Return the (X, Y) coordinate for the center point of the cell that contains the specified text.  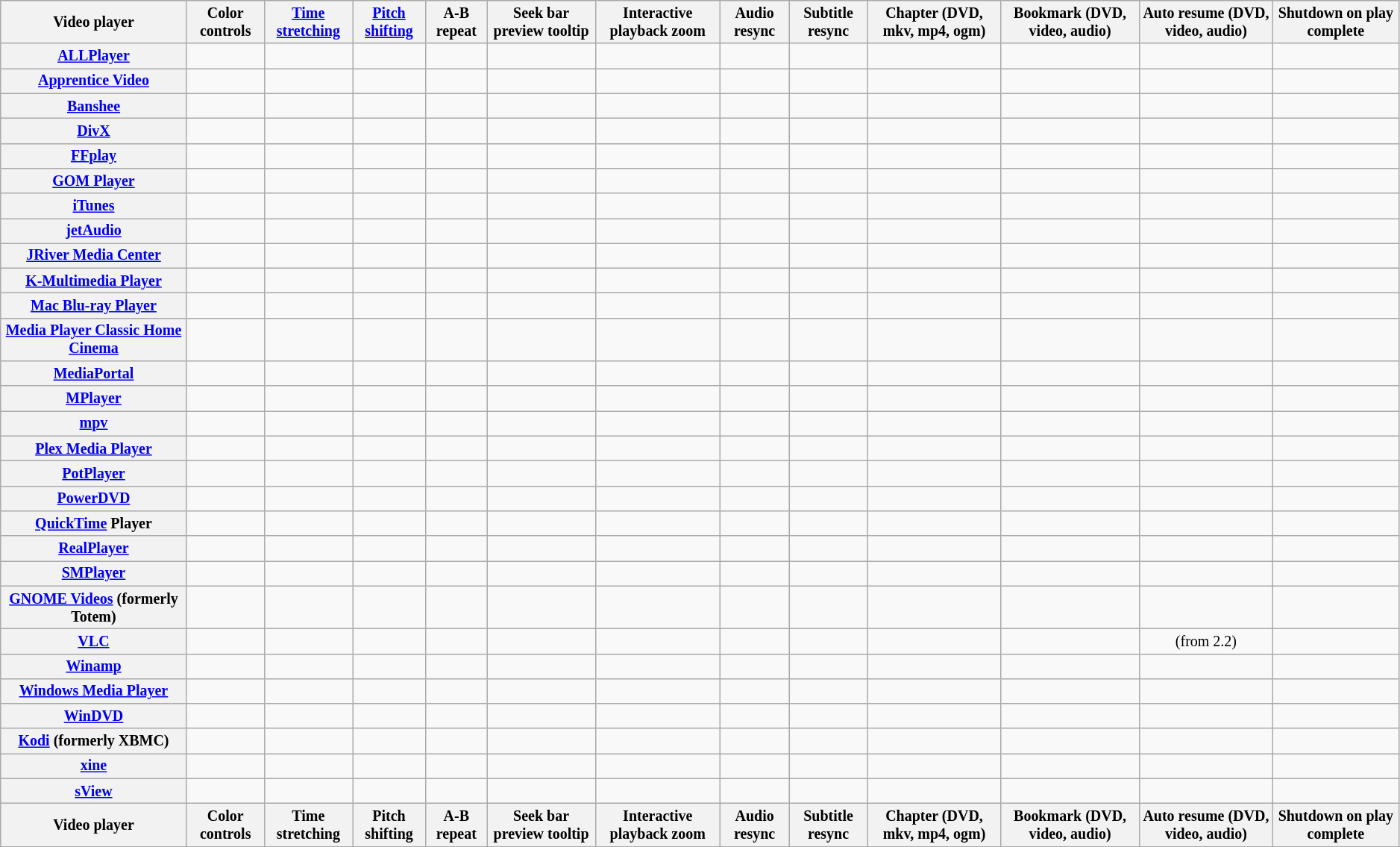
jetAudio (94, 231)
Banshee (94, 106)
PotPlayer (94, 473)
RealPlayer (94, 548)
Winamp (94, 666)
JRiver Media Center (94, 255)
K-Multimedia Player (94, 281)
mpv (94, 424)
FFplay (94, 155)
GNOME Videos (formerly Totem) (94, 607)
Plex Media Player (94, 449)
Kodi (formerly XBMC) (94, 742)
PowerDVD (94, 498)
Windows Media Player (94, 691)
Media Player Classic Home Cinema (94, 340)
ALLPlayer (94, 57)
MPlayer (94, 399)
sView (94, 791)
VLC (94, 642)
GOM Player (94, 181)
MediaPortal (94, 373)
Interactiveplayback zoom (658, 825)
QuickTime Player (94, 524)
SMPlayer (94, 573)
xine (94, 766)
DivX (94, 131)
(from 2.2) (1205, 642)
iTunes (94, 206)
Apprentice Video (94, 81)
WinDVD (94, 716)
Interactive playback zoom (658, 22)
Mac Blu-ray Player (94, 306)
